Pinpoint the cell where the given text exists, returning its [x, y] midpoint coordinate. 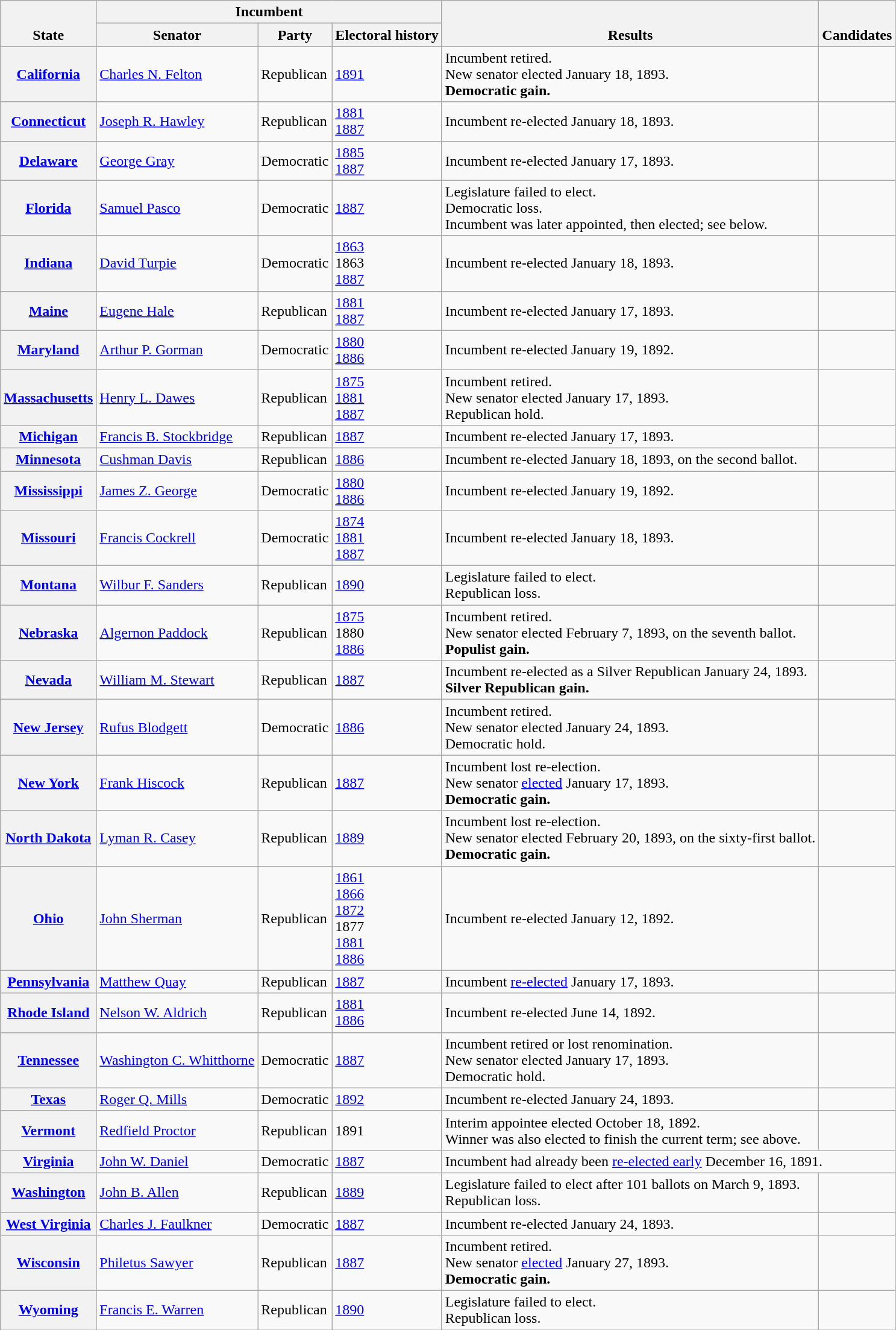
Charles N. Felton [177, 74]
Legislature failed to elect after 101 ballots on March 9, 1893.Republican loss. [630, 1192]
Nelson W. Aldrich [177, 1012]
Incumbent lost re-election.New senator elected February 20, 1893, on the sixty-first ballot.Democratic gain. [630, 838]
Matthew Quay [177, 982]
Henry L. Dawes [177, 397]
New Jersey [48, 727]
California [48, 74]
Results [630, 24]
Wyoming [48, 1310]
Maine [48, 311]
Incumbent retired.New senator elected January 24, 1893.Democratic hold. [630, 727]
Tennessee [48, 1060]
Incumbent re-elected January 12, 1892. [630, 918]
Incumbent lost re-election.New senator elected January 17, 1893.Democratic gain. [630, 783]
John B. Allen [177, 1192]
Joseph R. Hawley [177, 122]
Virginia [48, 1161]
Montana [48, 586]
Mississippi [48, 491]
Pennsylvania [48, 982]
Incumbent retired.New senator elected February 7, 1893, on the seventh ballot.Populist gain. [630, 633]
Texas [48, 1099]
Charles J. Faulkner [177, 1224]
Massachusetts [48, 397]
Samuel Pasco [177, 208]
Missouri [48, 538]
Washington C. Whitthorne [177, 1060]
Senator [177, 35]
Francis E. Warren [177, 1310]
Frank Hiscock [177, 783]
David Turpie [177, 263]
1881 1886 [387, 1012]
Incumbent re-elected June 14, 1892. [630, 1012]
Rhode Island [48, 1012]
Connecticut [48, 122]
Nevada [48, 680]
Candidates [857, 24]
Arthur P. Gorman [177, 350]
Party [295, 35]
Legislature failed to elect.Democratic loss.Incumbent was later appointed, then elected; see below. [630, 208]
William M. Stewart [177, 680]
187518811887 [387, 397]
Incumbent re-elected January 18, 1893, on the second ballot. [630, 459]
New York [48, 783]
1861 186618721877 18811886 [387, 918]
Incumbent retired.New senator elected January 27, 1893.Democratic gain. [630, 1263]
Indiana [48, 263]
Delaware [48, 160]
Algernon Paddock [177, 633]
Incumbent retired.New senator elected January 17, 1893.Republican hold. [630, 397]
18751880 1886 [387, 633]
Incumbent had already been re-elected early December 16, 1891. [669, 1161]
Incumbent retired or lost renomination.New senator elected January 17, 1893.Democratic hold. [630, 1060]
Minnesota [48, 459]
North Dakota [48, 838]
George Gray [177, 160]
Cushman Davis [177, 459]
Washington [48, 1192]
Wisconsin [48, 1263]
1885 1887 [387, 160]
1863 1863 1887 [387, 263]
Rufus Blodgett [177, 727]
Incumbent re-elected as a Silver Republican January 24, 1893.Silver Republican gain. [630, 680]
Ohio [48, 918]
Wilbur F. Sanders [177, 586]
Maryland [48, 350]
West Virginia [48, 1224]
1892 [387, 1099]
Eugene Hale [177, 311]
Roger Q. Mills [177, 1099]
Interim appointee elected October 18, 1892.Winner was also elected to finish the current term; see above. [630, 1131]
John W. Daniel [177, 1161]
Redfield Proctor [177, 1131]
Michigan [48, 436]
Florida [48, 208]
Vermont [48, 1131]
Philetus Sawyer [177, 1263]
John Sherman [177, 918]
Nebraska [48, 633]
187418811887 [387, 538]
State [48, 24]
Electoral history [387, 35]
Incumbent [269, 12]
Francis B. Stockbridge [177, 436]
Francis Cockrell [177, 538]
Incumbent retired.New senator elected January 18, 1893.Democratic gain. [630, 74]
Lyman R. Casey [177, 838]
James Z. George [177, 491]
